Locate the cell with the specified text and output its [x, y] center coordinate. 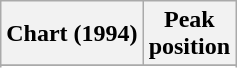
Chart (1994) [72, 34]
Peakposition [189, 34]
